Find where the given text appears and provide that cell's center as [X, Y] coordinate. 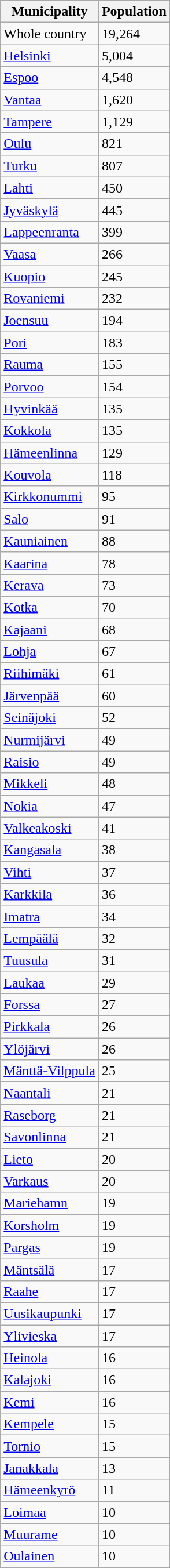
245 [134, 277]
Uusikaupunki [50, 1313]
19,264 [134, 34]
37 [134, 872]
Valkeakoski [50, 828]
32 [134, 938]
1,620 [134, 100]
Raahe [50, 1291]
5,004 [134, 56]
807 [134, 166]
Ylöjärvi [50, 1049]
Seinäjoki [50, 718]
Ylivieska [50, 1335]
Turku [50, 166]
450 [134, 188]
61 [134, 674]
70 [134, 607]
Pargas [50, 1247]
Oulu [50, 144]
73 [134, 585]
Kalajoki [50, 1380]
Kaarina [50, 563]
Tuusula [50, 960]
Kerava [50, 585]
232 [134, 299]
Savonlinna [50, 1137]
118 [134, 475]
Janakkala [50, 1468]
67 [134, 652]
Korsholm [50, 1225]
Nurmijärvi [50, 740]
445 [134, 210]
Kajaani [50, 629]
Rauma [50, 365]
Raisio [50, 762]
25 [134, 1071]
Varkaus [50, 1181]
Whole country [50, 34]
78 [134, 563]
Lappeenranta [50, 232]
Kauniainen [50, 541]
Mäntsälä [50, 1269]
60 [134, 696]
821 [134, 144]
88 [134, 541]
Lohja [50, 652]
194 [134, 321]
Vaasa [50, 254]
13 [134, 1468]
Vantaa [50, 100]
Nokia [50, 806]
1,129 [134, 122]
Lahti [50, 188]
Kirkkonummi [50, 497]
47 [134, 806]
Kuopio [50, 277]
68 [134, 629]
154 [134, 387]
41 [134, 828]
129 [134, 453]
48 [134, 784]
Rovaniemi [50, 299]
Helsinki [50, 56]
Tornio [50, 1446]
Lempäälä [50, 938]
Porvoo [50, 387]
91 [134, 519]
11 [134, 1490]
Muurame [50, 1534]
Kemi [50, 1402]
155 [134, 365]
Hämeenlinna [50, 453]
Kangasala [50, 850]
Imatra [50, 916]
38 [134, 850]
Espoo [50, 78]
Population [134, 12]
Pirkkala [50, 1027]
Tampere [50, 122]
Lieto [50, 1159]
Pori [50, 343]
Mikkeli [50, 784]
29 [134, 983]
36 [134, 894]
Salo [50, 519]
Kotka [50, 607]
Kouvola [50, 475]
Karkkila [50, 894]
34 [134, 916]
31 [134, 960]
Vihti [50, 872]
Laukaa [50, 983]
399 [134, 232]
Naantali [50, 1093]
Raseborg [50, 1115]
Heinola [50, 1358]
52 [134, 718]
Riihimäki [50, 674]
Kokkola [50, 431]
Loimaa [50, 1512]
Mariehamn [50, 1203]
Forssa [50, 1005]
95 [134, 497]
Jyväskylä [50, 210]
Hämeenkyrö [50, 1490]
Hyvinkää [50, 409]
Joensuu [50, 321]
27 [134, 1005]
266 [134, 254]
Oulainen [50, 1556]
Municipality [50, 12]
183 [134, 343]
Mänttä-Vilppula [50, 1071]
Järvenpää [50, 696]
4,548 [134, 78]
Kempele [50, 1424]
